Detect which cell encompasses the target text, then output its [x, y] center coordinate. 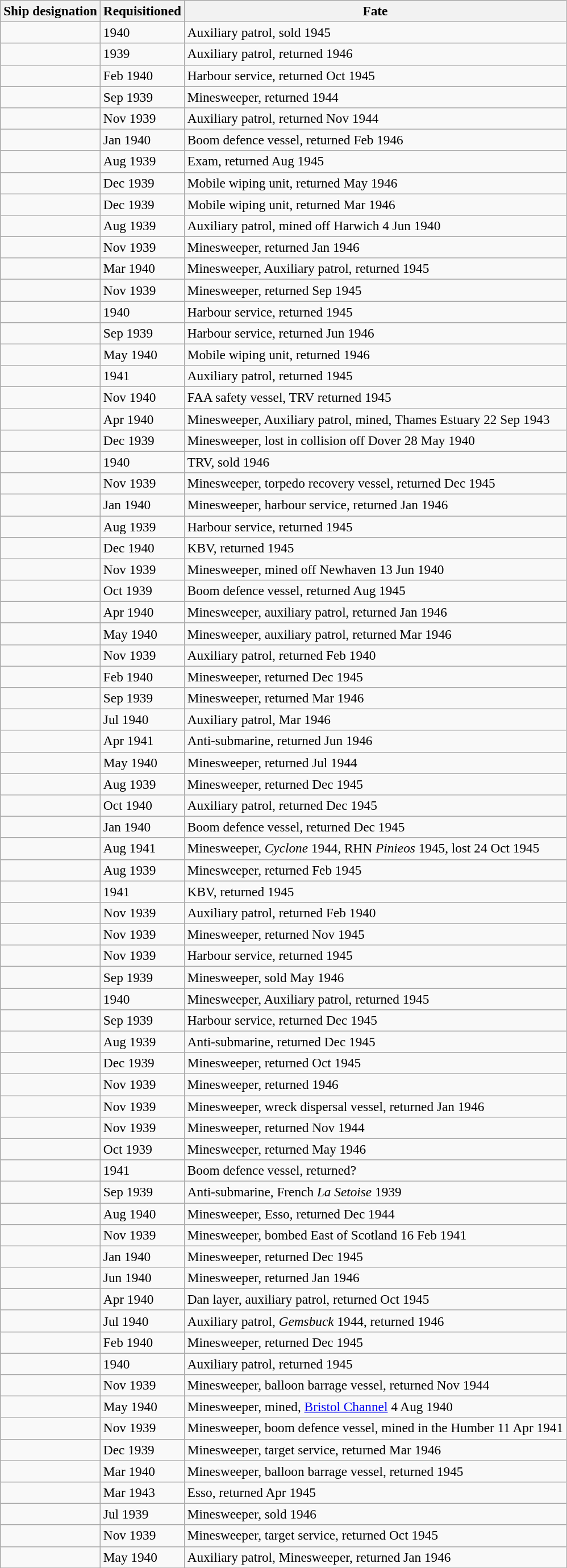
Minesweeper, bombed East of Scotland 16 Feb 1941 [375, 1235]
Auxiliary patrol, returned Dec 1945 [375, 805]
Minesweeper, target service, returned Oct 1945 [375, 1536]
Minesweeper, Cyclone 1944, RHN Pinieos 1945, lost 24 Oct 1945 [375, 849]
Auxiliary patrol, returned 1946 [375, 54]
Minesweeper, mined off Newhaven 13 Jun 1940 [375, 569]
Minesweeper, sold May 1946 [375, 977]
Apr 1941 [142, 741]
Minesweeper, returned Sep 1945 [375, 290]
Jun 1940 [142, 1278]
TRV, sold 1946 [375, 462]
Harbour service, returned Dec 1945 [375, 1020]
Auxiliary patrol, Mar 1946 [375, 719]
Requisitioned [142, 11]
Harbour service, returned Jun 1946 [375, 333]
Minesweeper, auxiliary patrol, returned Jan 1946 [375, 612]
Minesweeper, torpedo recovery vessel, returned Dec 1945 [375, 483]
Nov 1940 [142, 397]
FAA safety vessel, TRV returned 1945 [375, 397]
Auxiliary patrol, Minesweeper, returned Jan 1946 [375, 1557]
Minesweeper, mined, Bristol Channel 4 Aug 1940 [375, 1407]
Jul 1939 [142, 1514]
Minesweeper, returned Nov 1945 [375, 934]
Minesweeper, sold 1946 [375, 1514]
Minesweeper, Auxiliary patrol, mined, Thames Estuary 22 Sep 1943 [375, 419]
Auxiliary patrol, returned Nov 1944 [375, 118]
Boom defence vessel, returned Aug 1945 [375, 590]
Minesweeper, wreck dispersal vessel, returned Jan 1946 [375, 1106]
Minesweeper, returned Jul 1944 [375, 763]
Boom defence vessel, returned? [375, 1170]
Minesweeper, returned May 1946 [375, 1149]
Auxiliary patrol, mined off Harwich 4 Jun 1940 [375, 226]
Mar 1943 [142, 1492]
Minesweeper, returned Oct 1945 [375, 1063]
Anti-submarine, returned Jun 1946 [375, 741]
Anti-submarine, returned Dec 1945 [375, 1042]
Auxiliary patrol, Gemsbuck 1944, returned 1946 [375, 1321]
Auxiliary patrol, sold 1945 [375, 32]
Aug 1940 [142, 1213]
Fate [375, 11]
Minesweeper, auxiliary patrol, returned Mar 1946 [375, 634]
1939 [142, 54]
Minesweeper, returned 1946 [375, 1084]
Minesweeper, Esso, returned Dec 1944 [375, 1213]
Dan layer, auxiliary patrol, returned Oct 1945 [375, 1299]
Minesweeper, boom defence vessel, mined in the Humber 11 Apr 1941 [375, 1428]
Anti-submarine, French La Setoise 1939 [375, 1192]
Mobile wiping unit, returned Mar 1946 [375, 204]
Minesweeper, harbour service, returned Jan 1946 [375, 505]
Boom defence vessel, returned Dec 1945 [375, 827]
Esso, returned Apr 1945 [375, 1492]
Minesweeper, returned 1944 [375, 97]
Minesweeper, returned Mar 1946 [375, 698]
Ship designation [51, 11]
Minesweeper, balloon barrage vessel, returned 1945 [375, 1471]
Minesweeper, balloon barrage vessel, returned Nov 1944 [375, 1385]
Boom defence vessel, returned Feb 1946 [375, 140]
Minesweeper, target service, returned Mar 1946 [375, 1450]
Mobile wiping unit, returned May 1946 [375, 183]
Mobile wiping unit, returned 1946 [375, 355]
Harbour service, returned Oct 1945 [375, 76]
Minesweeper, returned Feb 1945 [375, 870]
Dec 1940 [142, 548]
Minesweeper, lost in collision off Dover 28 May 1940 [375, 440]
Minesweeper, returned Nov 1944 [375, 1128]
Exam, returned Aug 1945 [375, 161]
Oct 1940 [142, 805]
Aug 1941 [142, 849]
